Locate the cell with the specified text and output its [X, Y] center coordinate. 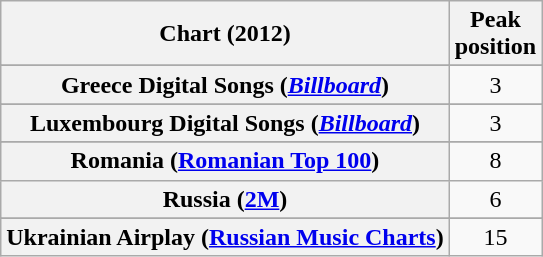
15 [495, 237]
Ukrainian Airplay (Russian Music Charts) [225, 237]
Chart (2012) [225, 34]
Greece Digital Songs (Billboard) [225, 85]
Russia (2M) [225, 199]
8 [495, 161]
Romania (Romanian Top 100) [225, 161]
6 [495, 199]
Luxembourg Digital Songs (Billboard) [225, 123]
Peakposition [495, 34]
